Output the [x, y] coordinate of the center of the cell containing the given text.  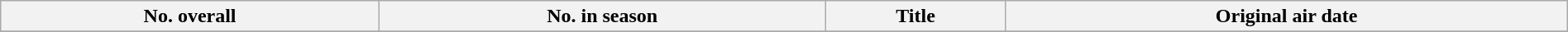
Original air date [1287, 16]
No. overall [190, 16]
No. in season [602, 16]
Title [915, 16]
